Capture the cell that displays the provided text and extract its (X, Y) central coordinate. 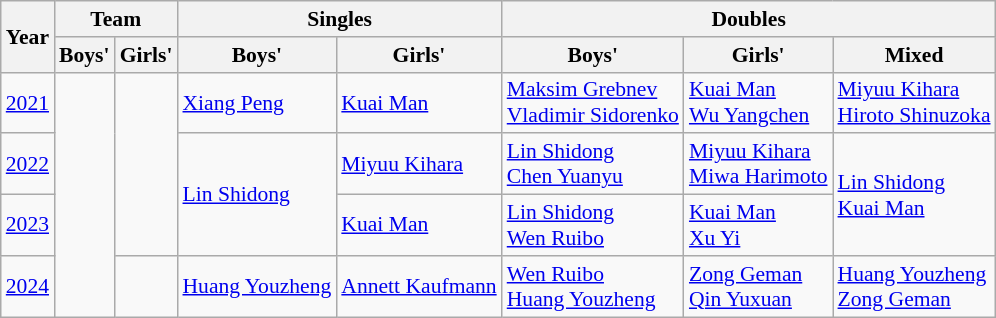
Wen Ruibo Huang Youzheng (593, 286)
Miyuu Kihara Miwa Harimoto (758, 164)
Maksim Grebnev Vladimir Sidorenko (593, 102)
Annett Kaufmann (418, 286)
2022 (28, 164)
Year (28, 36)
Miyuu Kihara Hiroto Shinuzoka (914, 102)
Zong Geman Qin Yuxuan (758, 286)
Team (116, 19)
Mixed (914, 55)
Lin Shidong (256, 195)
Lin Shidong Kuai Man (914, 195)
Lin Shidong Chen Yuanyu (593, 164)
Kuai Man Xu Yi (758, 226)
Singles (339, 19)
2024 (28, 286)
Miyuu Kihara (418, 164)
Lin Shidong Wen Ruibo (593, 226)
2021 (28, 102)
Xiang Peng (256, 102)
Huang Youzheng (256, 286)
Doubles (749, 19)
2023 (28, 226)
Huang Youzheng Zong Geman (914, 286)
Kuai Man Wu Yangchen (758, 102)
